Pinpoint the cell where the given text exists, returning its (X, Y) midpoint coordinate. 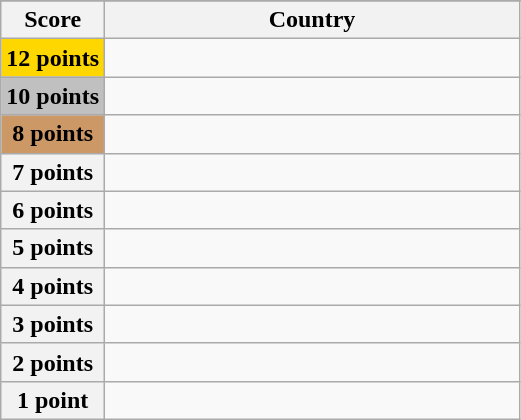
3 points (53, 324)
Country (312, 20)
7 points (53, 172)
4 points (53, 286)
2 points (53, 362)
1 point (53, 400)
10 points (53, 96)
5 points (53, 248)
8 points (53, 134)
6 points (53, 210)
Score (53, 20)
12 points (53, 58)
